Search for the cell housing the specified text and yield its (X, Y) center coordinate. 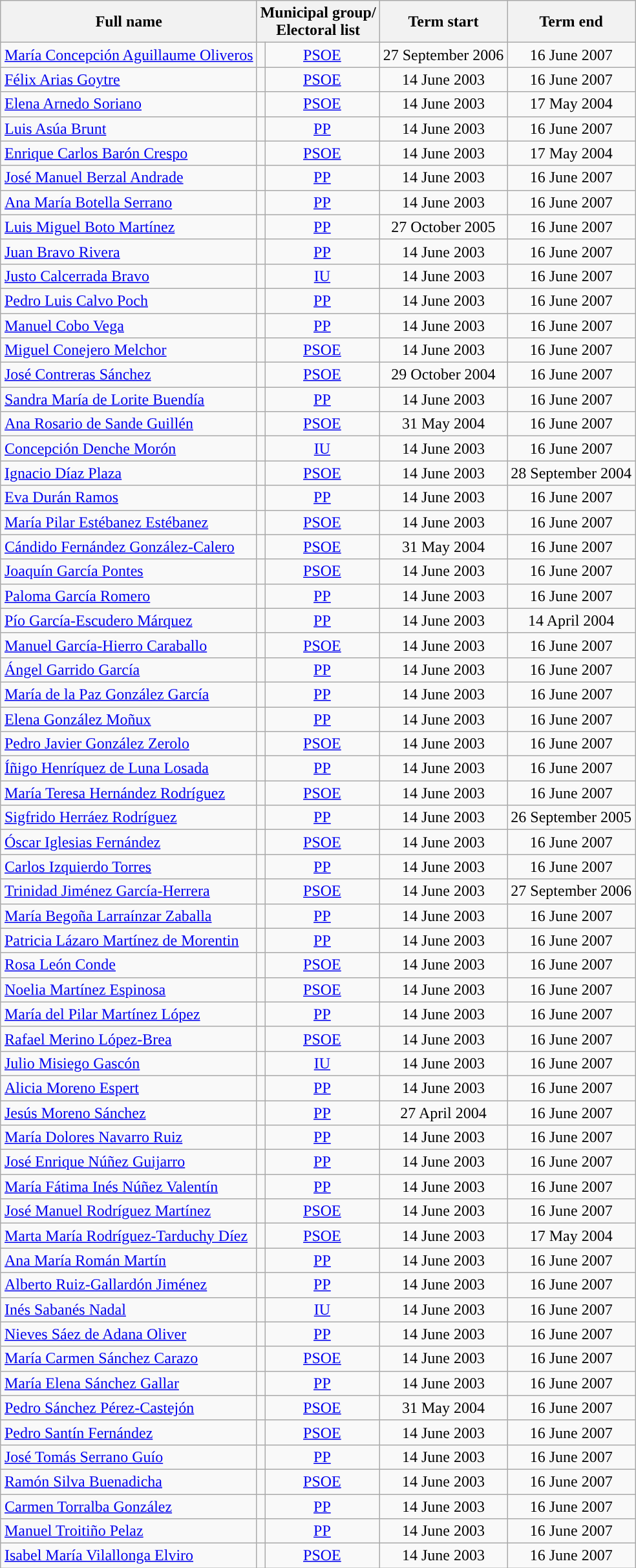
Rosa León Conde (129, 965)
Trinidad Jiménez García-Herrera (129, 891)
José Manuel Berzal Andrade (129, 178)
Sandra María de Lorite Buendía (129, 399)
Term start (443, 22)
Óscar Iglesias Fernández (129, 842)
María Pilar Estébanez Estébanez (129, 522)
José Enrique Núñez Guijarro (129, 1162)
Alberto Ruiz-Gallardón Jiménez (129, 1285)
Isabel María Vilallonga Elviro (129, 1556)
Alicia Moreno Espert (129, 1088)
Cándido Fernández González-Calero (129, 547)
Manuel Cobo Vega (129, 325)
María del Pilar Martínez López (129, 1014)
Joaquín García Pontes (129, 571)
Enrique Carlos Barón Crespo (129, 153)
Noelia Martínez Espinosa (129, 990)
María Teresa Hernández Rodríguez (129, 793)
Nieves Sáez de Adana Oliver (129, 1334)
Ana María Botella Serrano (129, 202)
Pedro Santín Fernández (129, 1432)
María Begoña Larraínzar Zaballa (129, 916)
Ana María Román Martín (129, 1260)
Concepción Denche Morón (129, 449)
Pedro Sánchez Pérez-Castejón (129, 1408)
María Fátima Inés Núñez Valentín (129, 1187)
Pedro Luis Calvo Poch (129, 301)
Ignacio Díaz Plaza (129, 473)
María Concepción Aguillaume Oliveros (129, 55)
Patricia Lázaro Martínez de Morentin (129, 940)
Ana Rosario de Sande Guillén (129, 424)
María Carmen Sánchez Carazo (129, 1359)
Inés Sabanés Nadal (129, 1309)
José Contreras Sánchez (129, 375)
Paloma García Romero (129, 596)
María Elena Sánchez Gallar (129, 1383)
Carlos Izquierdo Torres (129, 867)
José Manuel Rodríguez Martínez (129, 1211)
Juan Bravo Rivera (129, 251)
Ramón Silva Buenadicha (129, 1481)
Rafael Merino López-Brea (129, 1039)
Íñigo Henríquez de Luna Losada (129, 768)
Term end (571, 22)
María Dolores Navarro Ruiz (129, 1138)
Luis Miguel Boto Martínez (129, 227)
Manuel García-Hierro Caraballo (129, 645)
14 April 2004 (571, 620)
Pedro Javier González Zerolo (129, 744)
Sigfrido Herráez Rodríguez (129, 818)
27 April 2004 (443, 1112)
29 October 2004 (443, 375)
Eva Durán Ramos (129, 498)
27 October 2005 (443, 227)
Félix Arias Goytre (129, 79)
Pío García-Escudero Márquez (129, 620)
Manuel Troitiño Pelaz (129, 1531)
Carmen Torralba González (129, 1507)
Marta María Rodríguez-Tarduchy Díez (129, 1236)
Municipal group/Electoral list (318, 22)
Full name (129, 22)
Julio Misiego Gascón (129, 1063)
26 September 2005 (571, 818)
María de la Paz González García (129, 694)
Luis Asúa Brunt (129, 129)
Justo Calcerrada Bravo (129, 276)
Ángel Garrido García (129, 670)
José Tomás Serrano Guío (129, 1457)
Miguel Conejero Melchor (129, 350)
Jesús Moreno Sánchez (129, 1112)
Elena Arnedo Soriano (129, 104)
Elena González Moñux (129, 719)
28 September 2004 (571, 473)
